Output the (x, y) coordinate of the center of the cell containing the given text.  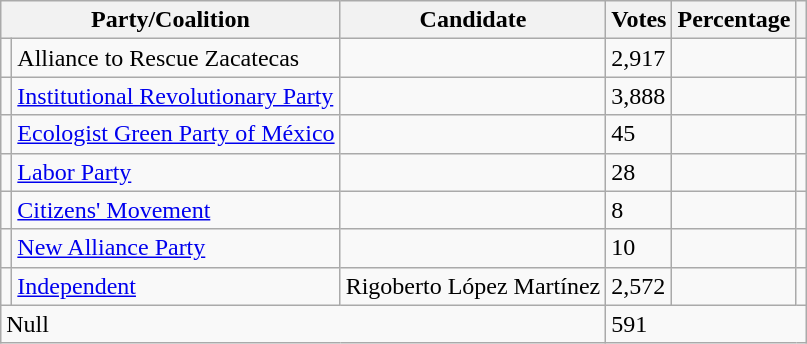
Ecologist Green Party of México (176, 134)
Citizens' Movement (176, 210)
10 (639, 248)
Votes (639, 20)
3,888 (639, 96)
Party/Coalition (170, 20)
2,917 (639, 58)
28 (639, 172)
Candidate (473, 20)
8 (639, 210)
Institutional Revolutionary Party (176, 96)
45 (639, 134)
Percentage (734, 20)
2,572 (639, 286)
Labor Party (176, 172)
Independent (176, 286)
Rigoberto López Martínez (473, 286)
Null (304, 324)
Alliance to Rescue Zacatecas (176, 58)
New Alliance Party (176, 248)
591 (706, 324)
